Determine the [x, y] coordinate at the center of the cell enclosing the given text.  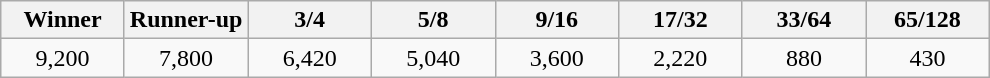
5,040 [433, 58]
7,800 [186, 58]
9,200 [63, 58]
65/128 [928, 20]
17/32 [681, 20]
9/16 [557, 20]
Runner-up [186, 20]
33/64 [804, 20]
3,600 [557, 58]
880 [804, 58]
3/4 [310, 20]
Winner [63, 20]
5/8 [433, 20]
430 [928, 58]
2,220 [681, 58]
6,420 [310, 58]
